Scan for the cell matching the given text and deliver its (x, y) coordinate at center. 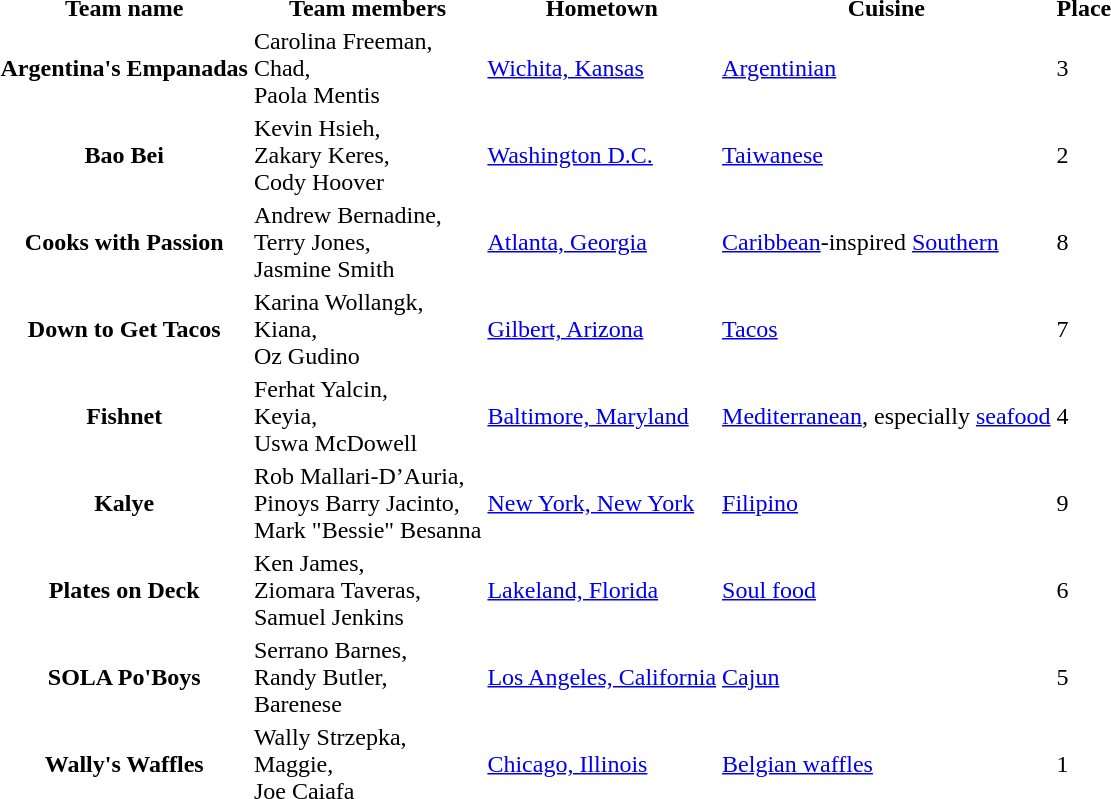
Mediterranean, especially seafood (887, 416)
Lakeland, Florida (602, 590)
Wichita, Kansas (602, 68)
Tacos (887, 329)
Kevin Hsieh,Zakary Keres,Cody Hoover (368, 155)
Ferhat Yalcin,Keyia,Uswa McDowell (368, 416)
Andrew Bernadine,Terry Jones,Jasmine Smith (368, 242)
Rob Mallari-D’Auria,Pinoys Barry Jacinto,Mark "Bessie" Besanna (368, 503)
Carolina Freeman,Chad,Paola Mentis (368, 68)
Caribbean-inspired Southern (887, 242)
New York, New York (602, 503)
Soul food (887, 590)
Argentinian (887, 68)
Ken James,Ziomara Taveras,Samuel Jenkins (368, 590)
Washington D.C. (602, 155)
Baltimore, Maryland (602, 416)
Serrano Barnes,Randy Butler,Barenese (368, 677)
Taiwanese (887, 155)
Filipino (887, 503)
Cajun (887, 677)
Los Angeles, California (602, 677)
Karina Wollangk,Kiana,Oz Gudino (368, 329)
Gilbert, Arizona (602, 329)
Atlanta, Georgia (602, 242)
